Locate the cell with the specified text and output its [X, Y] center coordinate. 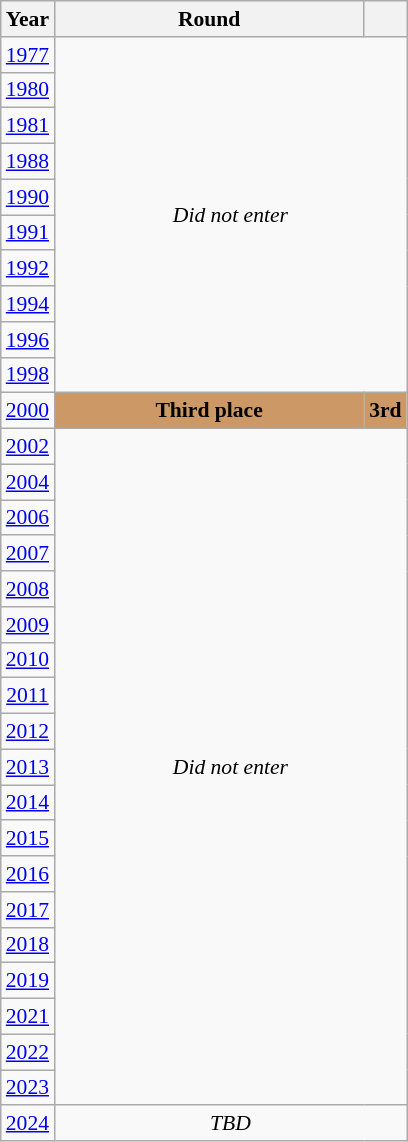
1996 [28, 340]
2000 [28, 411]
2011 [28, 696]
2022 [28, 1052]
2015 [28, 839]
2018 [28, 945]
1981 [28, 126]
3rd [386, 411]
Year [28, 19]
2017 [28, 910]
1998 [28, 375]
1994 [28, 304]
2002 [28, 447]
2021 [28, 1017]
2010 [28, 660]
2012 [28, 732]
2009 [28, 625]
1977 [28, 55]
Third place [209, 411]
2024 [28, 1124]
2014 [28, 803]
TBD [230, 1124]
2006 [28, 518]
Round [209, 19]
1988 [28, 162]
1992 [28, 269]
2004 [28, 482]
2013 [28, 767]
2007 [28, 554]
1991 [28, 233]
2016 [28, 874]
2023 [28, 1088]
2008 [28, 589]
1980 [28, 90]
1990 [28, 197]
2019 [28, 981]
